Pinpoint the cell where the given text exists, returning its [X, Y] midpoint coordinate. 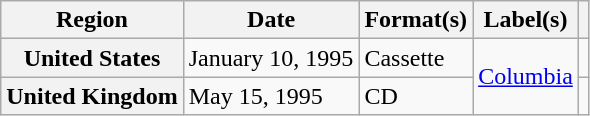
May 15, 1995 [271, 96]
United States [92, 58]
January 10, 1995 [271, 58]
United Kingdom [92, 96]
Date [271, 20]
Columbia [526, 77]
Format(s) [416, 20]
Label(s) [526, 20]
Region [92, 20]
CD [416, 96]
Cassette [416, 58]
